Pinpoint the cell where the given text exists, returning its (X, Y) midpoint coordinate. 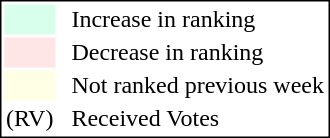
Received Votes (198, 119)
Increase in ranking (198, 19)
Not ranked previous week (198, 85)
Decrease in ranking (198, 53)
(RV) (29, 119)
